Detect which cell encompasses the target text, then output its [x, y] center coordinate. 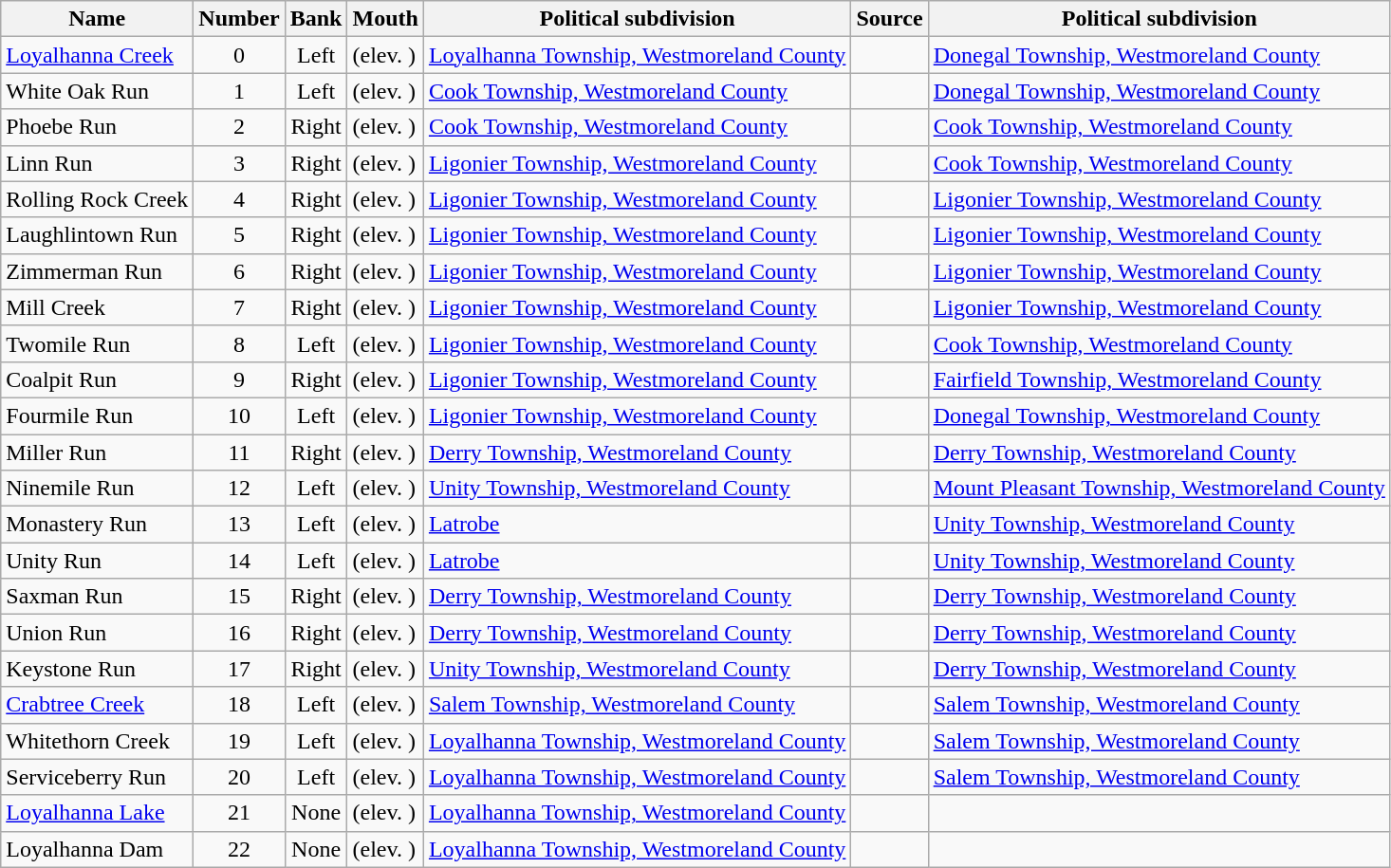
Name [97, 19]
19 [239, 741]
Unity Run [97, 561]
Loyalhanna Dam [97, 849]
Fourmile Run [97, 416]
Mouth [385, 19]
Laughlintown Run [97, 235]
Mill Creek [97, 307]
12 [239, 489]
Mount Pleasant Township, Westmoreland County [1159, 489]
Bank [316, 19]
Fairfield Township, Westmoreland County [1159, 379]
Phoebe Run [97, 127]
Zimmerman Run [97, 271]
Coalpit Run [97, 379]
Whitethorn Creek [97, 741]
Crabtree Creek [97, 705]
20 [239, 777]
Union Run [97, 633]
11 [239, 452]
Saxman Run [97, 597]
White Oak Run [97, 91]
Keystone Run [97, 669]
Miller Run [97, 452]
2 [239, 127]
0 [239, 55]
Source [890, 19]
17 [239, 669]
3 [239, 163]
16 [239, 633]
9 [239, 379]
Loyalhanna Creek [97, 55]
Rolling Rock Creek [97, 199]
Twomile Run [97, 343]
15 [239, 597]
10 [239, 416]
22 [239, 849]
21 [239, 813]
Monastery Run [97, 525]
18 [239, 705]
14 [239, 561]
5 [239, 235]
8 [239, 343]
4 [239, 199]
Serviceberry Run [97, 777]
6 [239, 271]
Loyalhanna Lake [97, 813]
7 [239, 307]
Number [239, 19]
Ninemile Run [97, 489]
13 [239, 525]
1 [239, 91]
Linn Run [97, 163]
